Extract the [X, Y] coordinate from the center of the cell holding the provided text.  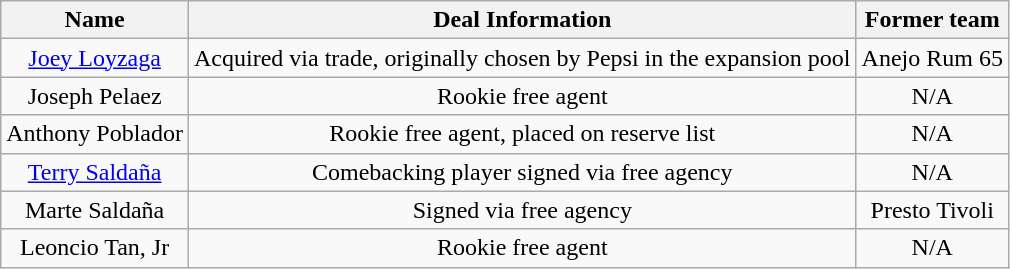
Rookie free agent, placed on reserve list [522, 134]
Acquired via trade, originally chosen by Pepsi in the expansion pool [522, 58]
Name [95, 20]
Joseph Pelaez [95, 96]
Presto Tivoli [932, 210]
Anejo Rum 65 [932, 58]
Deal Information [522, 20]
Anthony Poblador [95, 134]
Former team [932, 20]
Marte Saldaña [95, 210]
Comebacking player signed via free agency [522, 172]
Terry Saldaña [95, 172]
Signed via free agency [522, 210]
Leoncio Tan, Jr [95, 248]
Joey Loyzaga [95, 58]
